Return [x, y] of the center of cell containing provided text 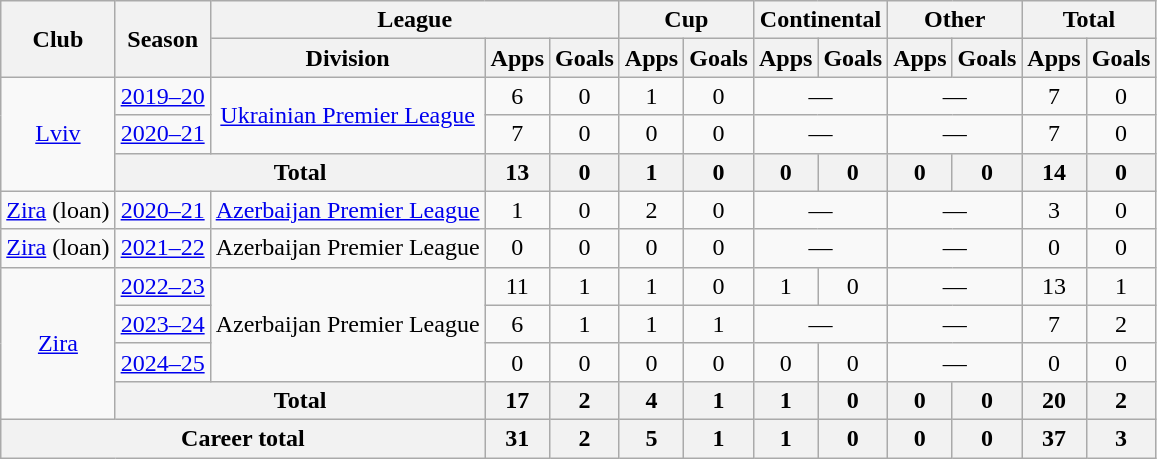
Continental [820, 20]
Ukrainian Premier League [348, 115]
Zira [58, 343]
Season [162, 39]
31 [517, 438]
Career total [243, 438]
4 [651, 400]
Other [955, 20]
20 [1054, 400]
2023–24 [162, 324]
2022–23 [162, 286]
11 [517, 286]
Club [58, 39]
2024–25 [162, 362]
5 [651, 438]
Lviv [58, 134]
League [414, 20]
37 [1054, 438]
2021–22 [162, 248]
Cup [686, 20]
Division [348, 58]
2019–20 [162, 96]
17 [517, 400]
14 [1054, 172]
